Find where the given text appears and provide that cell's center as (x, y) coordinate. 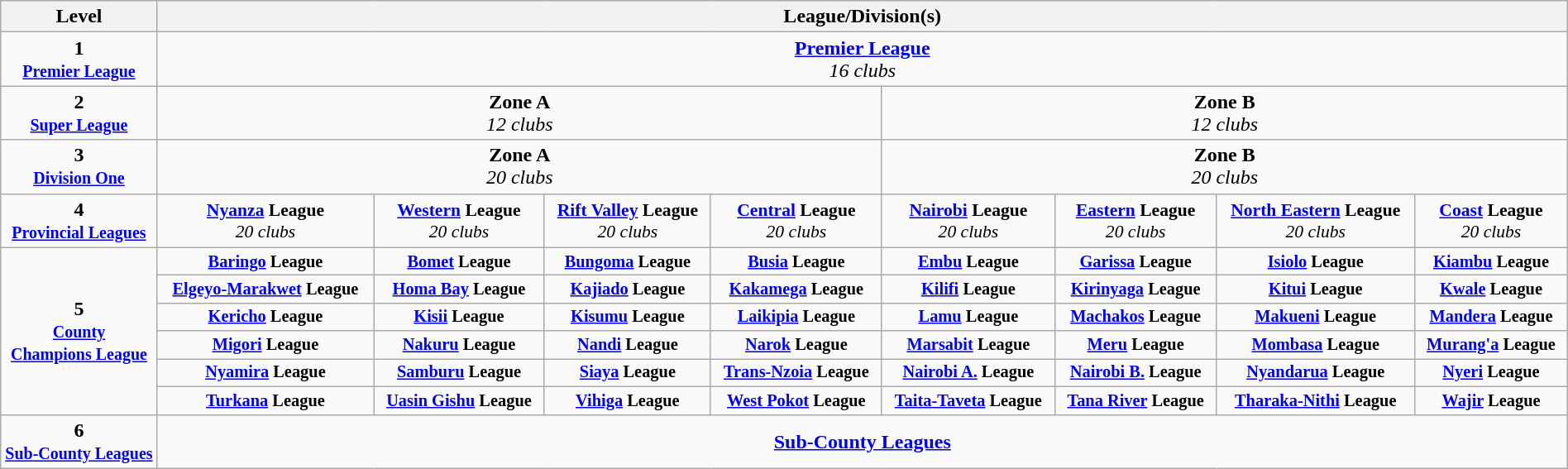
Nyandarua League (1316, 373)
Embu League (968, 261)
Nairobi B. League (1136, 373)
Kitui League (1316, 290)
Samburu League (460, 373)
Lamu League (968, 317)
Tharaka-Nithi League (1316, 400)
Kwale League (1492, 290)
Nandi League (627, 345)
Migori League (265, 345)
Mombasa League (1316, 345)
Sub-County Leagues (862, 442)
Premier League16 clubs (862, 60)
Kakamega League (796, 290)
Isiolo League (1316, 261)
Makueni League (1316, 317)
Kiambu League (1492, 261)
Central League20 clubs (796, 220)
Nyamira League (265, 373)
Taita-Taveta League (968, 400)
Nairobi League20 clubs (968, 220)
Murang'a League (1492, 345)
Turkana League (265, 400)
Busia League (796, 261)
Kilifi League (968, 290)
League/Division(s) (862, 17)
3Division One (79, 167)
Uasin Gishu League (460, 400)
Elgeyo-Marakwet League (265, 290)
Bomet League (460, 261)
Narok League (796, 345)
Garissa League (1136, 261)
Homa Bay League (460, 290)
Machakos League (1136, 317)
Nyeri League (1492, 373)
Kisii League (460, 317)
1Premier League (79, 60)
Level (79, 17)
Bungoma League (627, 261)
Tana River League (1136, 400)
Kericho League (265, 317)
Kajiado League (627, 290)
Meru League (1136, 345)
Nakuru League (460, 345)
Kirinyaga League (1136, 290)
Western League20 clubs (460, 220)
Nairobi A. League (968, 373)
Nyanza League20 clubs (265, 220)
Marsabit League (968, 345)
Trans-Nzoia League (796, 373)
West Pokot League (796, 400)
6Sub-County Leagues (79, 442)
Kisumu League (627, 317)
Eastern League20 clubs (1136, 220)
Coast League20 clubs (1492, 220)
5CountyChampions League (79, 331)
Vihiga League (627, 400)
North Eastern League20 clubs (1316, 220)
Siaya League (627, 373)
Laikipia League (796, 317)
Wajir League (1492, 400)
Zone A12 clubs (519, 112)
Zone B12 clubs (1224, 112)
2Super League (79, 112)
Zone A20 clubs (519, 167)
Zone B20 clubs (1224, 167)
Mandera League (1492, 317)
Rift Valley League20 clubs (627, 220)
4Provincial Leagues (79, 220)
Baringo League (265, 261)
